Determine the (X, Y) coordinate at the center of the cell enclosing the given text.  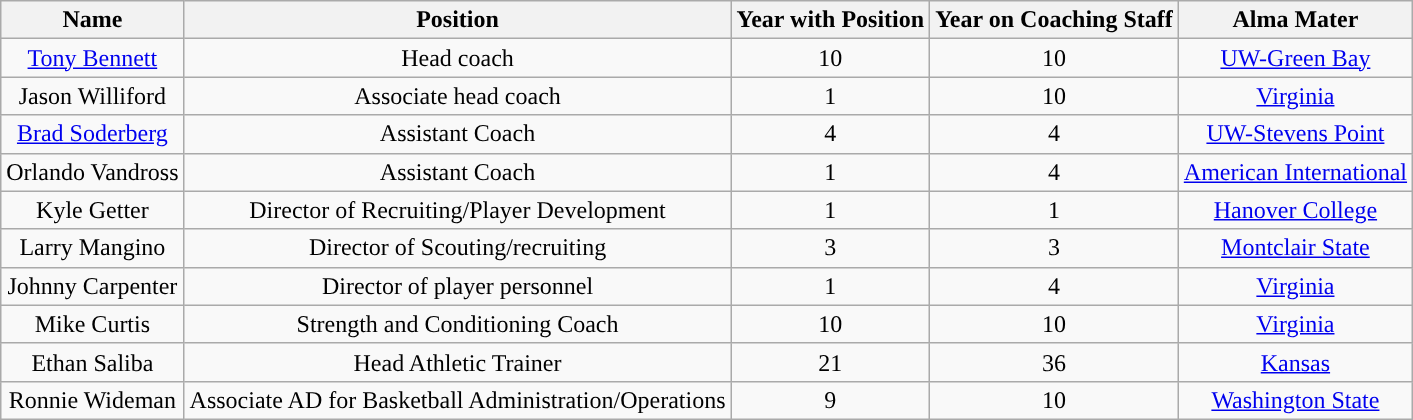
UW-Green Bay (1295, 58)
Montclair State (1295, 248)
Hanover College (1295, 210)
36 (1054, 362)
Brad Soderberg (92, 134)
Year on Coaching Staff (1054, 20)
Jason Williford (92, 96)
Associate AD for Basketball Administration/Operations (458, 400)
Associate head coach (458, 96)
Director of Scouting/recruiting (458, 248)
Ronnie Wideman (92, 400)
Position (458, 20)
9 (830, 400)
Name (92, 20)
21 (830, 362)
Ethan Saliba (92, 362)
Johnny Carpenter (92, 286)
Strength and Conditioning Coach (458, 324)
Washington State (1295, 400)
Tony Bennett (92, 58)
Head Athletic Trainer (458, 362)
Director of Recruiting/Player Development (458, 210)
Director of player personnel (458, 286)
Mike Curtis (92, 324)
Kansas (1295, 362)
Alma Mater (1295, 20)
Year with Position (830, 20)
Orlando Vandross (92, 172)
Larry Mangino (92, 248)
Head coach (458, 58)
Kyle Getter (92, 210)
American International (1295, 172)
UW-Stevens Point (1295, 134)
